Pinpoint the cell where the given text exists, returning its [x, y] midpoint coordinate. 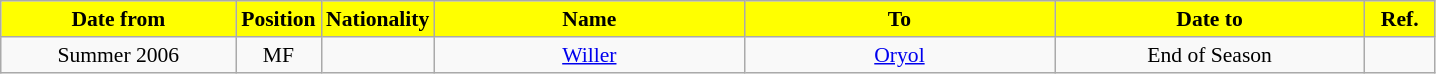
Summer 2006 [118, 55]
Date to [1210, 19]
Oryol [899, 55]
End of Season [1210, 55]
Willer [589, 55]
Nationality [378, 19]
To [899, 19]
MF [278, 55]
Date from [118, 19]
Ref. [1400, 19]
Name [589, 19]
Position [278, 19]
